Capture the cell that displays the provided text and extract its (x, y) central coordinate. 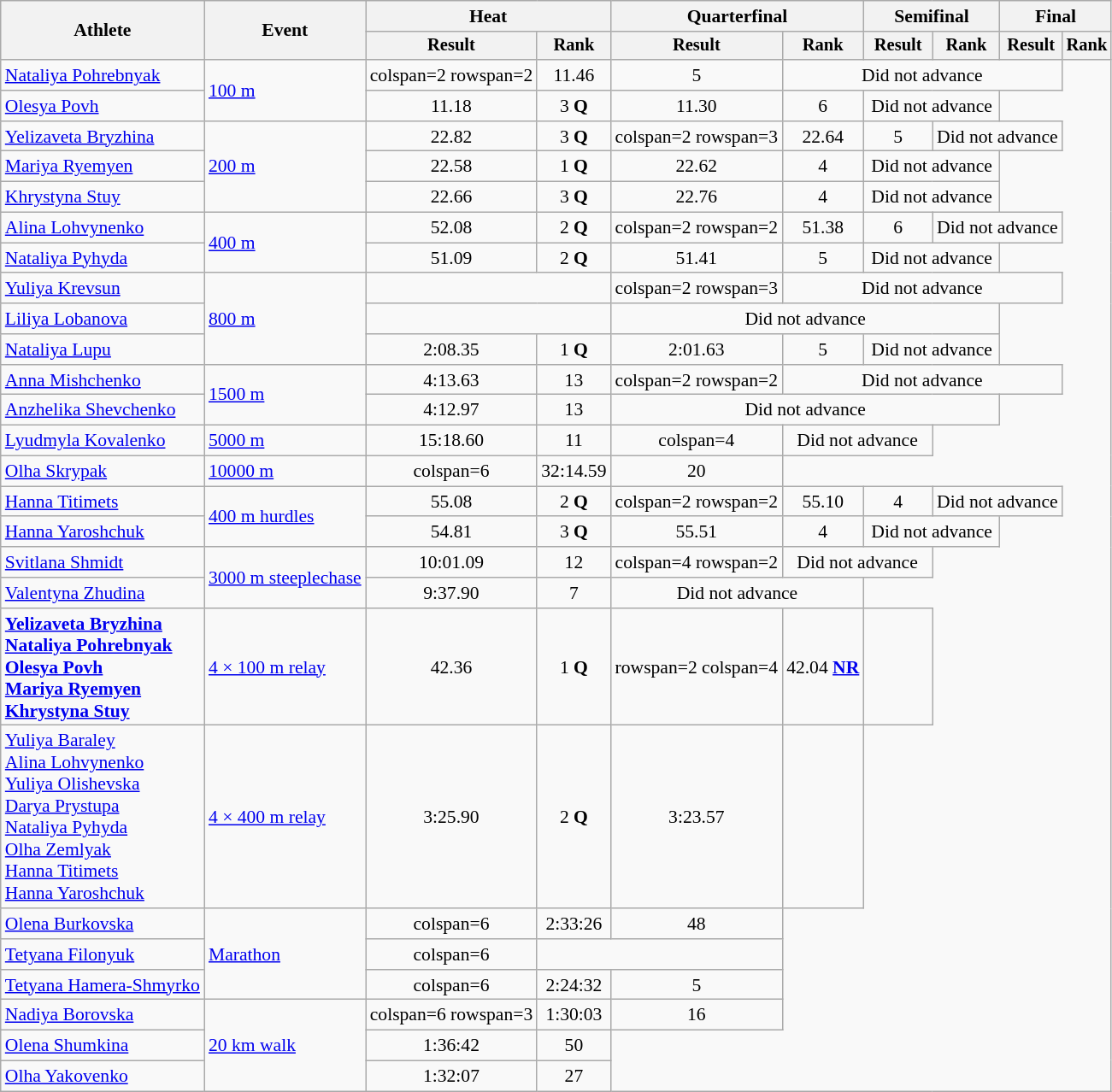
Khrystyna Stuy (103, 197)
Liliya Lobanova (103, 319)
rowspan=2 colspan=4 (697, 667)
4:13.63 (451, 380)
Valentyna Zhudina (103, 593)
Tetyana Hamera-Shmyrko (103, 985)
55.51 (697, 532)
400 m hurdles (285, 516)
50 (574, 1046)
3:23.57 (697, 817)
Athlete (103, 31)
Lyudmyla Kovalenko (103, 441)
27 (574, 1077)
2:08.35 (451, 349)
11.30 (697, 106)
Yuliya Krevsun (103, 289)
400 m (285, 243)
2:33:26 (574, 924)
Final (1056, 16)
Semifinal (932, 16)
Yelizaveta BryzhinaNataliya PohrebnyakOlesya PovhMariya RyemyenKhrystyna Stuy (103, 667)
Olena Shumkina (103, 1046)
55.10 (822, 502)
11.18 (451, 106)
Nataliya Pohrebnyak (103, 75)
Nataliya Lupu (103, 349)
Hanna Yaroshchuk (103, 532)
9:37.90 (451, 593)
42.04 NR (822, 667)
55.08 (451, 502)
12 (574, 562)
1500 m (285, 395)
Quarterfinal (738, 16)
52.08 (451, 228)
42.36 (451, 667)
Nadiya Borovska (103, 1015)
11 (574, 441)
22.58 (451, 167)
1:36:42 (451, 1046)
20 km walk (285, 1046)
Mariya Ryemyen (103, 167)
4 × 100 m relay (285, 667)
colspan=6 rowspan=3 (451, 1015)
Yuliya BaraleyAlina LohvynenkoYuliya OlishevskaDarya PrystupaNataliya PyhydaOlha ZemlyakHanna TitimetsHanna Yaroshchuk (103, 817)
54.81 (451, 532)
3000 m steeplechase (285, 578)
1:32:07 (451, 1077)
20 (697, 472)
22.62 (697, 167)
Alina Lohvynenko (103, 228)
51.38 (822, 228)
Olha Skrypak (103, 472)
800 m (285, 320)
48 (697, 924)
22.76 (697, 197)
2:01.63 (697, 349)
10:01.09 (451, 562)
22.64 (822, 137)
Heat (489, 16)
colspan=4 rowspan=2 (697, 562)
22.66 (451, 197)
51.41 (697, 258)
16 (697, 1015)
Olena Burkovska (103, 924)
Svitlana Shmidt (103, 562)
Olha Yakovenko (103, 1077)
7 (574, 593)
22.82 (451, 137)
32:14.59 (574, 472)
51.09 (451, 258)
Anna Mishchenko (103, 380)
Anzhelika Shevchenko (103, 410)
Nataliya Pyhyda (103, 258)
Olesya Povh (103, 106)
4:12.97 (451, 410)
5000 m (285, 441)
1:30:03 (574, 1015)
Marathon (285, 954)
3:25.90 (451, 817)
Tetyana Filonyuk (103, 954)
Yelizaveta Bryzhina (103, 137)
Event (285, 31)
4 × 400 m relay (285, 817)
10000 m (285, 472)
100 m (285, 91)
Hanna Titimets (103, 502)
colspan=4 (697, 441)
200 m (285, 167)
11.46 (574, 75)
15:18.60 (451, 441)
2:24:32 (574, 985)
